Identify which cell holds the provided text, then report its [X, Y] central coordinate. 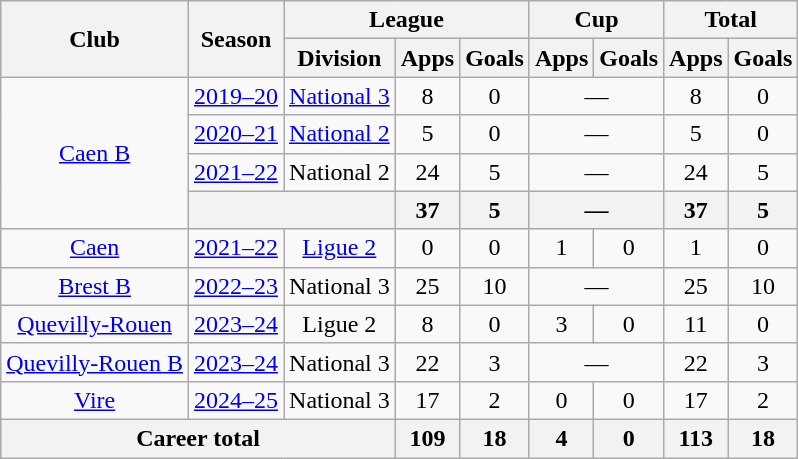
Division [340, 58]
11 [696, 324]
Club [95, 39]
Vire [95, 400]
Quevilly-Rouen B [95, 362]
4 [561, 438]
Season [236, 39]
Total [731, 20]
113 [696, 438]
Cup [596, 20]
Quevilly-Rouen [95, 324]
2022–23 [236, 286]
2019–20 [236, 96]
109 [427, 438]
Caen [95, 248]
Brest B [95, 286]
2020–21 [236, 134]
Career total [198, 438]
League [407, 20]
2024–25 [236, 400]
Caen B [95, 153]
